Provide the (x, y) coordinate of the cell's center where the given text is located.  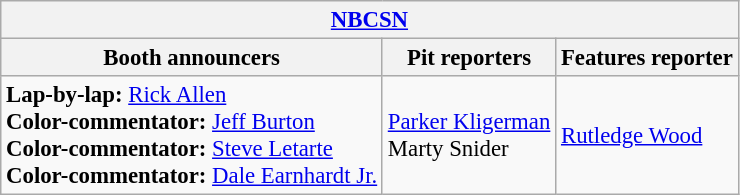
Pit reporters (468, 58)
NBCSN (370, 20)
Features reporter (647, 58)
Rutledge Wood (647, 136)
Lap-by-lap: Rick AllenColor-commentator: Jeff BurtonColor-commentator: Steve LetarteColor-commentator: Dale Earnhardt Jr. (192, 136)
Parker KligermanMarty Snider (468, 136)
Booth announcers (192, 58)
